Extract the [X, Y] coordinate from the center of the cell holding the provided text.  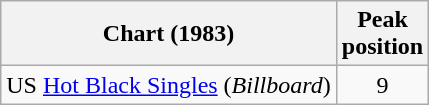
US Hot Black Singles (Billboard) [169, 85]
Chart (1983) [169, 34]
Peakposition [382, 34]
9 [382, 85]
